Locate the cell with the specified text and output its [X, Y] center coordinate. 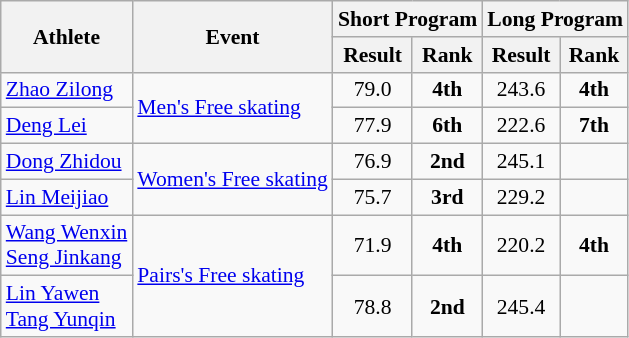
77.9 [373, 126]
6th [447, 126]
Women's Free skating [232, 180]
71.9 [373, 246]
Lin Meijiao [67, 197]
Short Program [408, 19]
243.6 [521, 90]
245.4 [521, 306]
Lin YawenTang Yunqin [67, 306]
75.7 [373, 197]
7th [594, 126]
Zhao Zilong [67, 90]
Men's Free skating [232, 108]
Athlete [67, 36]
220.2 [521, 246]
Long Program [555, 19]
3rd [447, 197]
Deng Lei [67, 126]
Wang WenxinSeng Jinkang [67, 246]
Dong Zhidou [67, 162]
76.9 [373, 162]
79.0 [373, 90]
Event [232, 36]
245.1 [521, 162]
78.8 [373, 306]
Pairs's Free skating [232, 276]
229.2 [521, 197]
222.6 [521, 126]
